Provide the (x, y) coordinate of the cell's center where the given text is located.  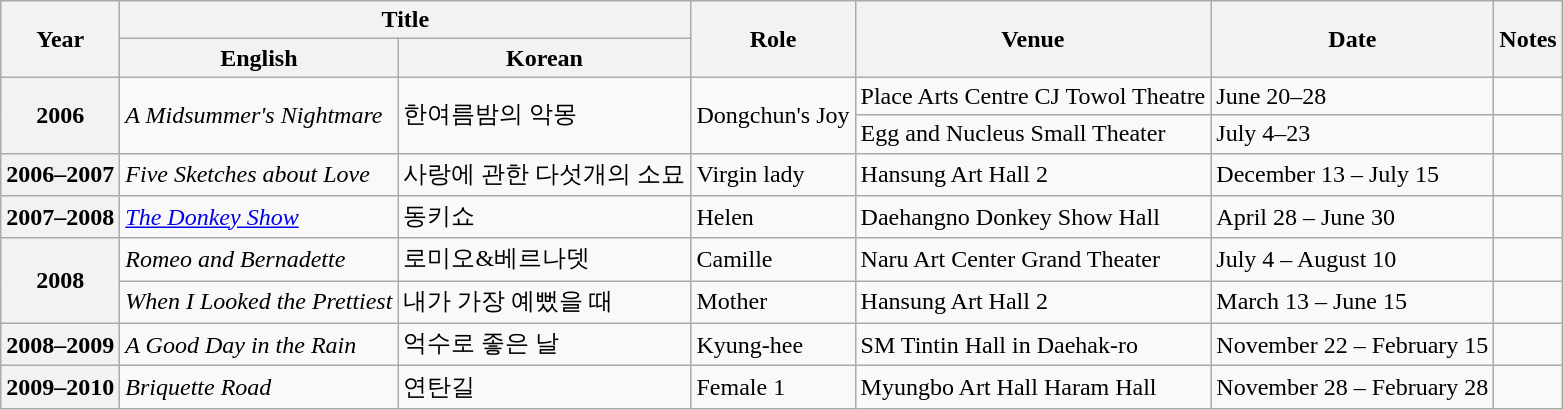
Korean (544, 58)
동키쇼 (544, 218)
Virgin lady (773, 174)
Egg and Nucleus Small Theater (1033, 134)
Role (773, 39)
내가 가장 예뻤을 때 (544, 302)
November 22 – February 15 (1352, 344)
April 28 – June 30 (1352, 218)
2008 (60, 280)
억수로 좋은 날 (544, 344)
2006–2007 (60, 174)
2007–2008 (60, 218)
Female 1 (773, 388)
Romeo and Bernadette (259, 260)
Place Arts Centre CJ Towol Theatre (1033, 96)
Mother (773, 302)
Five Sketches about Love (259, 174)
Title (406, 20)
2008–2009 (60, 344)
Briquette Road (259, 388)
Helen (773, 218)
로미오&베르나뎃 (544, 260)
Venue (1033, 39)
Daehangno Donkey Show Hall (1033, 218)
한여름밤의 악몽 (544, 115)
연탄길 (544, 388)
English (259, 58)
December 13 – July 15 (1352, 174)
Year (60, 39)
July 4 – August 10 (1352, 260)
When I Looked the Prettiest (259, 302)
July 4–23 (1352, 134)
Dongchun's Joy (773, 115)
2009–2010 (60, 388)
2006 (60, 115)
June 20–28 (1352, 96)
March 13 – June 15 (1352, 302)
Myungbo Art Hall Haram Hall (1033, 388)
사랑에 관한 다섯개의 소묘 (544, 174)
A Midsummer's Nightmare (259, 115)
Kyung-hee (773, 344)
SM Tintin Hall in Daehak-ro (1033, 344)
A Good Day in the Rain (259, 344)
The Donkey Show (259, 218)
Notes (1528, 39)
Naru Art Center Grand Theater (1033, 260)
Camille (773, 260)
November 28 – February 28 (1352, 388)
Date (1352, 39)
